Determine the (x, y) coordinate at the center of the cell enclosing the given text.  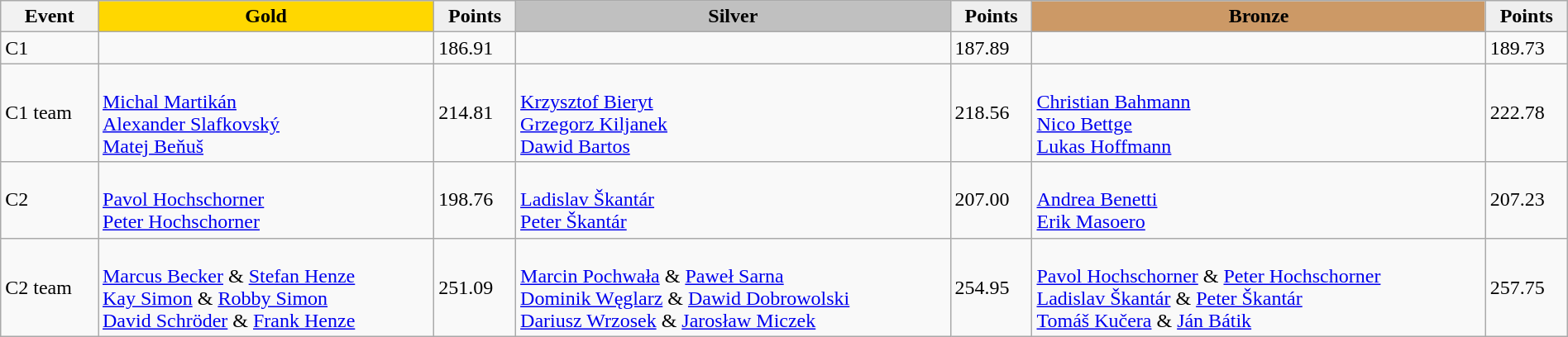
251.09 (475, 287)
Christian BahmannNico BettgeLukas Hoffmann (1259, 112)
Michal MartikánAlexander SlafkovskýMatej Beňuš (265, 112)
Silver (733, 17)
198.76 (475, 200)
C2 team (50, 287)
187.89 (991, 48)
Pavol Hochschorner & Peter HochschornerLadislav Škantár & Peter ŠkantárTomáš Kučera & Ján Bátik (1259, 287)
222.78 (1527, 112)
186.91 (475, 48)
207.23 (1527, 200)
C1 team (50, 112)
257.75 (1527, 287)
Ladislav ŠkantárPeter Škantár (733, 200)
207.00 (991, 200)
Krzysztof BierytGrzegorz KiljanekDawid Bartos (733, 112)
254.95 (991, 287)
Marcus Becker & Stefan HenzeKay Simon & Robby SimonDavid Schröder & Frank Henze (265, 287)
C2 (50, 200)
Gold (265, 17)
Marcin Pochwała & Paweł SarnaDominik Węglarz & Dawid DobrowolskiDariusz Wrzosek & Jarosław Miczek (733, 287)
218.56 (991, 112)
C1 (50, 48)
Andrea BenettiErik Masoero (1259, 200)
Pavol HochschornerPeter Hochschorner (265, 200)
Bronze (1259, 17)
214.81 (475, 112)
Event (50, 17)
189.73 (1527, 48)
